Search for the cell housing the specified text and yield its [X, Y] center coordinate. 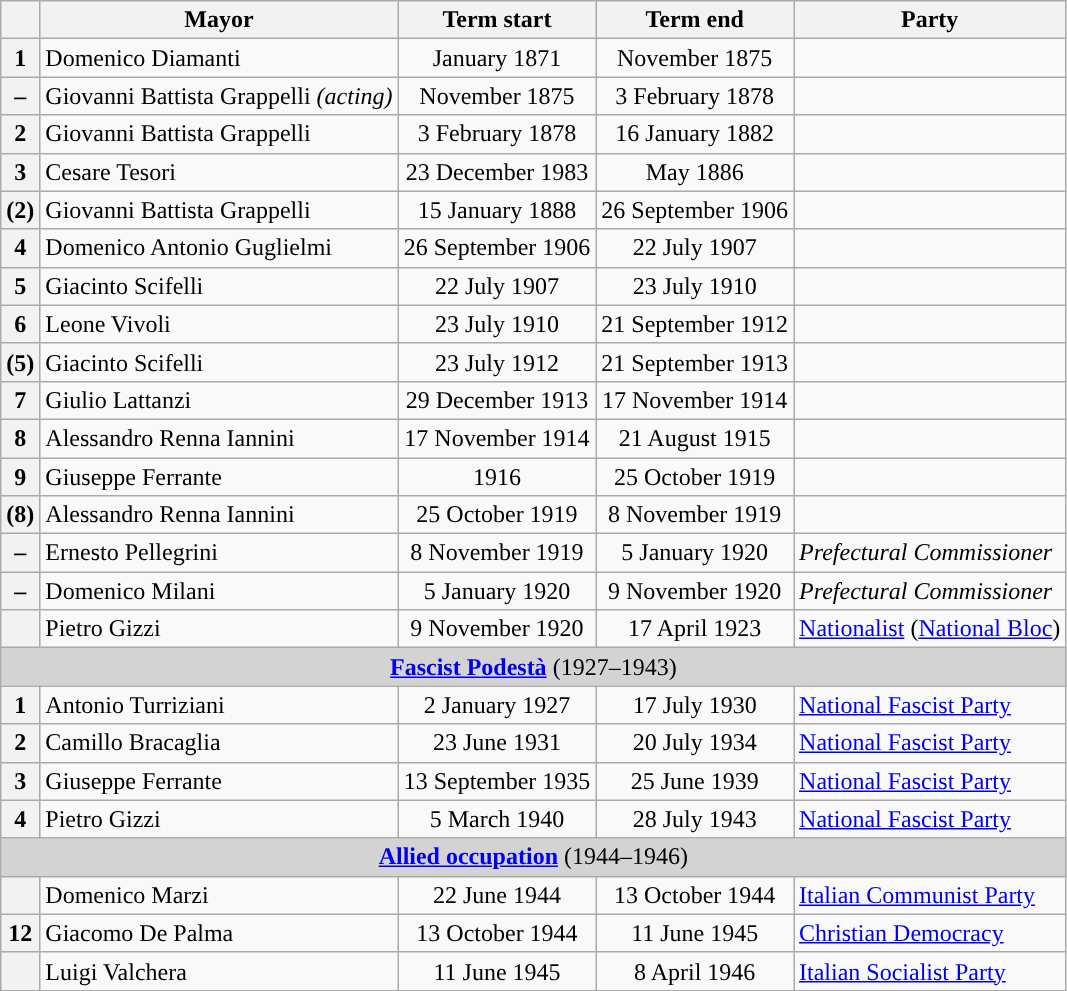
5 March 1940 [497, 819]
Ernesto Pellegrini [219, 553]
January 1871 [497, 58]
Nationalist (National Bloc) [930, 629]
Mayor [219, 20]
Christian Democracy [930, 933]
16 January 1882 [695, 134]
Camillo Bracaglia [219, 743]
Luigi Valchera [219, 971]
9 [20, 477]
Italian Socialist Party [930, 971]
(2) [20, 210]
7 [20, 400]
Party [930, 20]
8 April 1946 [695, 971]
21 September 1912 [695, 324]
20 July 1934 [695, 743]
13 September 1935 [497, 781]
17 April 1923 [695, 629]
1916 [497, 477]
8 [20, 438]
2 January 1927 [497, 705]
Domenico Milani [219, 591]
Giacomo De Palma [219, 933]
Term end [695, 20]
Giovanni Battista Grappelli (acting) [219, 96]
21 September 1913 [695, 362]
17 July 1930 [695, 705]
6 [20, 324]
Domenico Antonio Guglielmi [219, 248]
(8) [20, 515]
22 June 1944 [497, 895]
23 December 1983 [497, 172]
Giulio Lattanzi [219, 400]
Antonio Turriziani [219, 705]
(5) [20, 362]
Cesare Tesori [219, 172]
29 December 1913 [497, 400]
Domenico Diamanti [219, 58]
12 [20, 933]
Leone Vivoli [219, 324]
May 1886 [695, 172]
Allied occupation (1944–1946) [534, 857]
21 August 1915 [695, 438]
Fascist Podestà (1927–1943) [534, 667]
25 June 1939 [695, 781]
15 January 1888 [497, 210]
28 July 1943 [695, 819]
23 June 1931 [497, 743]
23 July 1912 [497, 362]
Italian Communist Party [930, 895]
Term start [497, 20]
Domenico Marzi [219, 895]
5 [20, 286]
